From the cell containing the given text, extract its center point as [X, Y] coordinate. 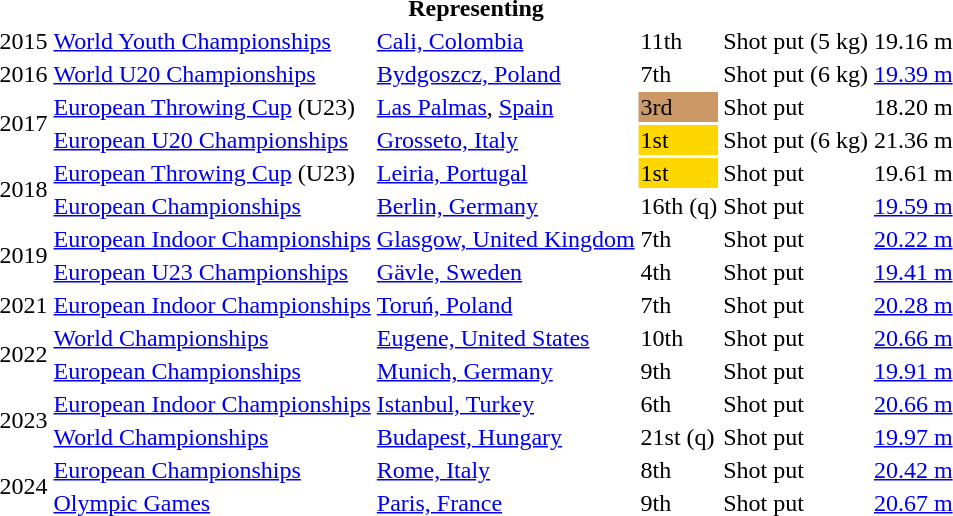
Cali, Colombia [506, 41]
Bydgoszcz, Poland [506, 74]
Grosseto, Italy [506, 140]
European U20 Championships [212, 140]
European U23 Championships [212, 272]
Gävle, Sweden [506, 272]
10th [679, 338]
World Youth Championships [212, 41]
Toruń, Poland [506, 305]
Las Palmas, Spain [506, 107]
3rd [679, 107]
9th [679, 371]
Eugene, United States [506, 338]
16th (q) [679, 206]
11th [679, 41]
Istanbul, Turkey [506, 404]
Rome, Italy [506, 470]
4th [679, 272]
Shot put (5 kg) [796, 41]
Berlin, Germany [506, 206]
Glasgow, United Kingdom [506, 239]
Budapest, Hungary [506, 437]
6th [679, 404]
Munich, Germany [506, 371]
21st (q) [679, 437]
8th [679, 470]
World U20 Championships [212, 74]
Leiria, Portugal [506, 173]
